Detect which cell encompasses the target text, then output its [X, Y] center coordinate. 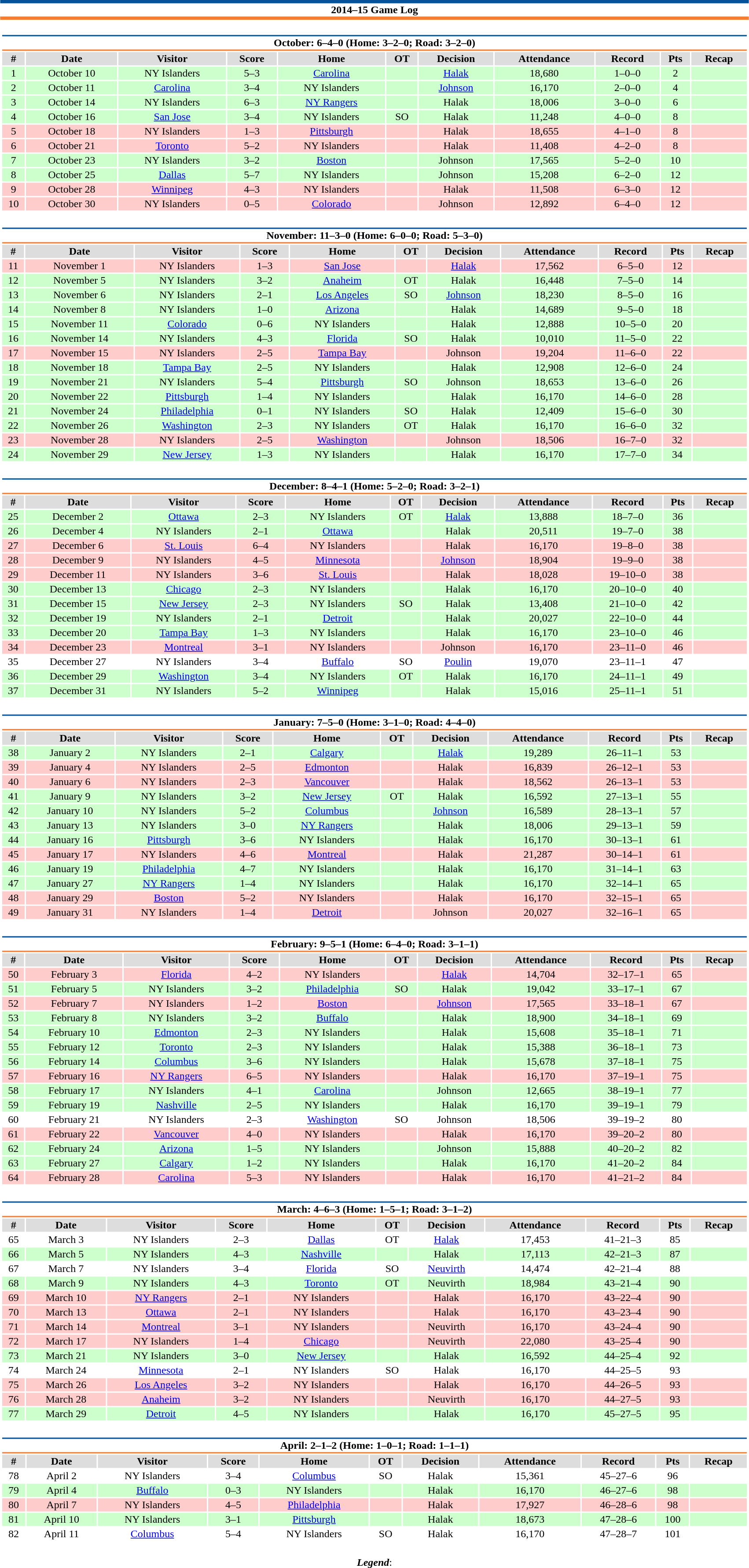
March 26 [66, 1385]
15–6–0 [631, 411]
January 16 [70, 840]
14,689 [549, 309]
December 23 [77, 647]
18,028 [543, 575]
34–18–1 [626, 1018]
April: 2–1–2 (Home: 1–0–1; Road: 1–1–1) [374, 1445]
3–0–0 [628, 102]
March 24 [66, 1370]
December 6 [77, 546]
19,070 [543, 662]
25 [13, 517]
42–21–4 [623, 1269]
12–6–0 [631, 367]
16–7–0 [631, 440]
30–13–1 [624, 840]
4–0–0 [628, 117]
3 [13, 102]
76 [13, 1399]
February 16 [74, 1076]
37 [13, 691]
17–7–0 [631, 454]
12,665 [541, 1090]
February 3 [74, 974]
15 [13, 324]
100 [672, 1520]
April 4 [62, 1491]
41–21–2 [626, 1177]
12,888 [549, 324]
February 17 [74, 1090]
14,474 [535, 1269]
11,248 [544, 117]
4–6 [248, 855]
60 [13, 1119]
January 27 [70, 884]
26–12–1 [624, 768]
October 14 [71, 102]
1–5 [254, 1148]
33 [13, 633]
October: 6–4–0 (Home: 3–2–0; Road: 3–2–0) [374, 43]
April 2 [62, 1476]
October 21 [71, 146]
18,900 [541, 1018]
January 31 [70, 913]
12,892 [544, 204]
October 28 [71, 190]
44–25–5 [623, 1370]
March 29 [66, 1414]
March 7 [66, 1269]
17,113 [535, 1254]
25–11–1 [628, 691]
March: 4–6–3 (Home: 1–5–1; Road: 3–1–2) [374, 1210]
19,204 [549, 353]
November 29 [80, 454]
23–10–0 [628, 633]
88 [675, 1269]
18,655 [544, 132]
72 [13, 1341]
28–13–1 [624, 811]
4–2 [254, 974]
95 [675, 1414]
5–7 [252, 175]
14–6–0 [631, 396]
16–6–0 [631, 425]
November 28 [80, 440]
38–19–1 [626, 1090]
32–17–1 [626, 974]
November 18 [80, 367]
40–20–2 [626, 1148]
15,016 [543, 691]
8–5–0 [631, 295]
44–27–5 [623, 1399]
16,839 [538, 768]
December 9 [77, 560]
66 [13, 1254]
2–0–0 [628, 88]
33–17–1 [626, 989]
7 [13, 161]
6–4 [261, 546]
11,508 [544, 190]
January 13 [70, 826]
18,904 [543, 560]
5–2–0 [628, 161]
10–5–0 [631, 324]
October 16 [71, 117]
15,208 [544, 175]
43–23–4 [623, 1312]
17,927 [530, 1505]
19,042 [541, 989]
14,704 [541, 974]
March 13 [66, 1312]
17,453 [535, 1240]
March 5 [66, 1254]
45–27–6 [618, 1476]
92 [675, 1356]
36–18–1 [626, 1047]
21,287 [538, 855]
March 21 [66, 1356]
February: 9–5–1 (Home: 6–4–0; Road: 3–1–1) [374, 944]
2014–15 Game Log [374, 10]
January: 7–5–0 (Home: 3–1–0; Road: 4–4–0) [374, 722]
50 [13, 974]
35 [13, 662]
62 [13, 1148]
October 25 [71, 175]
11 [13, 266]
39–19–2 [626, 1119]
March 10 [66, 1298]
22,080 [535, 1341]
December 4 [77, 531]
52 [13, 1003]
February 8 [74, 1018]
81 [14, 1520]
41 [13, 797]
February 19 [74, 1105]
13–6–0 [631, 382]
December 13 [77, 589]
5 [13, 132]
February 28 [74, 1177]
32–14–1 [624, 884]
February 22 [74, 1134]
48 [13, 898]
45 [13, 855]
April 7 [62, 1505]
56 [13, 1061]
March 28 [66, 1399]
33–18–1 [626, 1003]
1–0–0 [628, 73]
January 10 [70, 811]
43 [13, 826]
37–19–1 [626, 1076]
6–5–0 [631, 266]
January 4 [70, 768]
January 2 [70, 753]
13,408 [543, 604]
74 [13, 1370]
20–10–0 [628, 589]
December 19 [77, 618]
March 9 [66, 1283]
6–3 [252, 102]
November 1 [80, 266]
December 2 [77, 517]
18–7–0 [628, 517]
32–15–1 [624, 898]
November 26 [80, 425]
26–13–1 [624, 782]
4–2–0 [628, 146]
6–2–0 [628, 175]
70 [13, 1312]
46–28–6 [618, 1505]
46–27–6 [618, 1491]
December 11 [77, 575]
0–5 [252, 204]
47–28–7 [618, 1534]
43–21–4 [623, 1283]
96 [672, 1476]
35–18–1 [626, 1032]
February 21 [74, 1119]
6–4–0 [628, 204]
February 5 [74, 989]
31–14–1 [624, 869]
19–9–0 [628, 560]
18,653 [549, 382]
19–10–0 [628, 575]
24–11–1 [628, 676]
February 24 [74, 1148]
32–16–1 [624, 913]
11–6–0 [631, 353]
18,680 [544, 73]
12,409 [549, 411]
December 29 [77, 676]
February 12 [74, 1047]
October 30 [71, 204]
November 15 [80, 353]
43–25–4 [623, 1341]
December 31 [77, 691]
39 [13, 768]
6–3–0 [628, 190]
30–14–1 [624, 855]
1–0 [265, 309]
April 11 [62, 1534]
February 10 [74, 1032]
54 [13, 1032]
18,230 [549, 295]
42–21–3 [623, 1254]
44–25–4 [623, 1356]
47–28–6 [618, 1520]
4–1 [254, 1090]
March 17 [66, 1341]
4–7 [248, 869]
January 17 [70, 855]
17,562 [549, 266]
Poulin [458, 662]
January 29 [70, 898]
43–24–4 [623, 1327]
27 [13, 546]
64 [13, 1177]
26–11–1 [624, 753]
44–26–5 [623, 1385]
December 27 [77, 662]
19–8–0 [628, 546]
December 15 [77, 604]
15,361 [530, 1476]
15,678 [541, 1061]
0–6 [265, 324]
10,010 [549, 338]
15,388 [541, 1047]
November 14 [80, 338]
16,448 [549, 280]
4–1–0 [628, 132]
12,908 [549, 367]
11,408 [544, 146]
85 [675, 1240]
November 6 [80, 295]
68 [13, 1283]
February 14 [74, 1061]
March 3 [66, 1240]
45–27–5 [623, 1414]
19–7–0 [628, 531]
9 [13, 190]
1 [13, 73]
41–21–3 [623, 1240]
7–5–0 [631, 280]
29–13–1 [624, 826]
43–22–4 [623, 1298]
20,511 [543, 531]
15,888 [541, 1148]
17 [13, 353]
58 [13, 1090]
13,888 [543, 517]
11–5–0 [631, 338]
21 [13, 411]
November 22 [80, 396]
November 24 [80, 411]
16,589 [538, 811]
13 [13, 295]
19 [13, 382]
39–20–2 [626, 1134]
November: 11–3–0 (Home: 6–0–0; Road: 5–3–0) [374, 236]
March 14 [66, 1327]
27–13–1 [624, 797]
November 11 [80, 324]
18,984 [535, 1283]
January 9 [70, 797]
19,289 [538, 753]
October 10 [71, 73]
February 27 [74, 1163]
23–11–1 [628, 662]
18,562 [538, 782]
January 6 [70, 782]
78 [14, 1476]
18,673 [530, 1520]
December: 8–4–1 (Home: 5–2–0; Road: 3–2–1) [374, 486]
9–5–0 [631, 309]
23 [13, 440]
4–0 [254, 1134]
23–11–0 [628, 647]
15,608 [541, 1032]
39–19–1 [626, 1105]
101 [672, 1534]
29 [13, 575]
87 [675, 1254]
31 [13, 604]
December 20 [77, 633]
6–5 [254, 1076]
October 18 [71, 132]
0–3 [233, 1491]
November 21 [80, 382]
January 19 [70, 869]
41–20–2 [626, 1163]
November 5 [80, 280]
November 8 [80, 309]
37–18–1 [626, 1061]
April 10 [62, 1520]
October 23 [71, 161]
October 11 [71, 88]
22–10–0 [628, 618]
0–1 [265, 411]
February 7 [74, 1003]
21–10–0 [628, 604]
